Identify which cell holds the provided text, then report its (x, y) central coordinate. 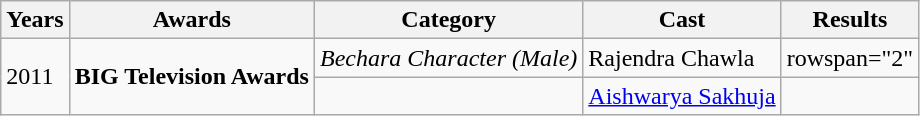
Aishwarya Sakhuja (682, 96)
Category (448, 20)
Years (35, 20)
BIG Television Awards (192, 77)
Awards (192, 20)
Results (850, 20)
Bechara Character (Male) (448, 58)
Rajendra Chawla (682, 58)
2011 (35, 77)
Cast (682, 20)
rowspan="2" (850, 58)
